Output the [x, y] coordinate of the center of the cell containing the given text.  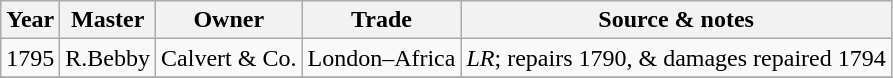
Owner [229, 20]
1795 [30, 58]
Source & notes [676, 20]
London–Africa [382, 58]
Trade [382, 20]
Calvert & Co. [229, 58]
LR; repairs 1790, & damages repaired 1794 [676, 58]
Master [108, 20]
R.Bebby [108, 58]
Year [30, 20]
